Find where the given text appears and provide that cell's center as (x, y) coordinate. 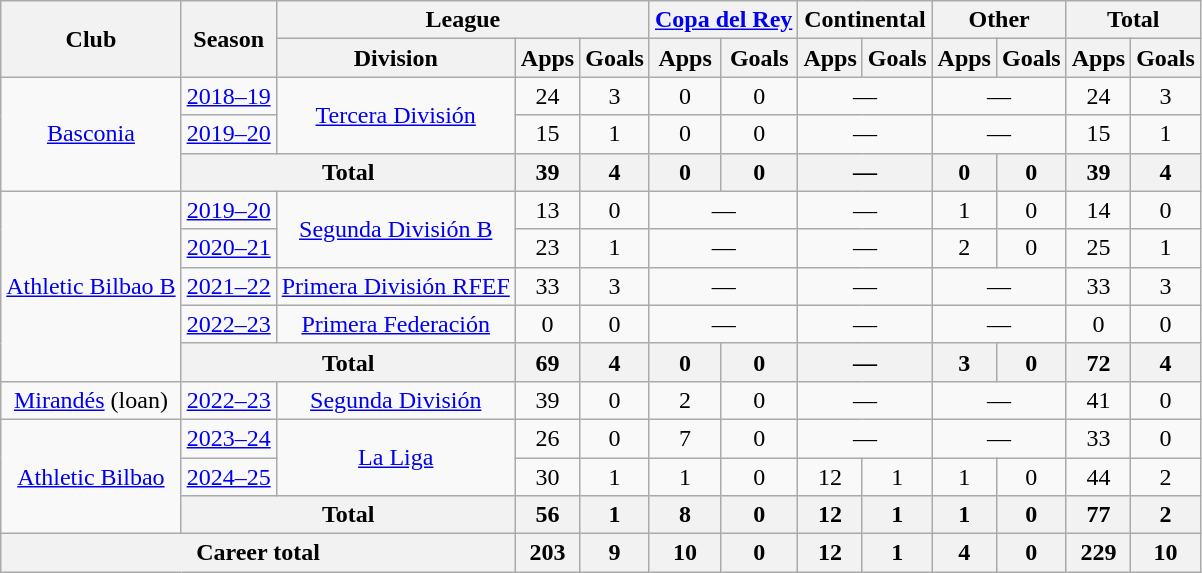
Division (396, 58)
7 (684, 438)
2023–24 (228, 438)
Continental (865, 20)
72 (1098, 362)
56 (547, 515)
2021–22 (228, 286)
Tercera División (396, 115)
14 (1098, 210)
Segunda División B (396, 229)
2020–21 (228, 248)
Copa del Rey (723, 20)
Segunda División (396, 400)
Basconia (91, 134)
13 (547, 210)
Athletic Bilbao (91, 476)
Other (999, 20)
77 (1098, 515)
8 (684, 515)
Career total (258, 553)
Club (91, 39)
26 (547, 438)
League (462, 20)
2024–25 (228, 477)
Primera División RFEF (396, 286)
9 (615, 553)
2018–19 (228, 96)
41 (1098, 400)
25 (1098, 248)
Mirandés (loan) (91, 400)
203 (547, 553)
Season (228, 39)
Athletic Bilbao B (91, 286)
229 (1098, 553)
44 (1098, 477)
69 (547, 362)
23 (547, 248)
30 (547, 477)
Primera Federación (396, 324)
La Liga (396, 457)
